Scan for the cell matching the given text and deliver its [X, Y] coordinate at center. 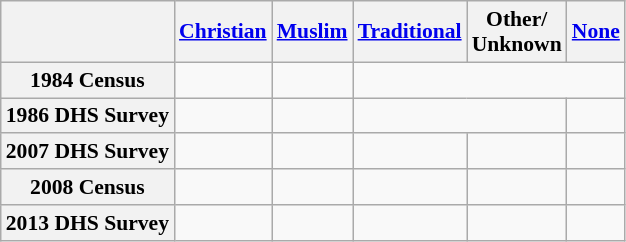
Other/Unknown [517, 32]
2008 Census [88, 187]
2013 DHS Survey [88, 223]
2007 DHS Survey [88, 152]
1986 DHS Survey [88, 116]
None [596, 32]
1984 Census [88, 80]
Traditional [410, 32]
Muslim [312, 32]
Christian [223, 32]
